Capture the cell that displays the provided text and extract its [x, y] central coordinate. 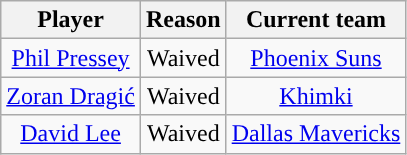
Dallas Mavericks [316, 134]
Khimki [316, 96]
Zoran Dragić [71, 96]
Current team [316, 20]
Phil Pressey [71, 58]
Player [71, 20]
Phoenix Suns [316, 58]
Reason [183, 20]
David Lee [71, 134]
